Scan for the cell matching the given text and deliver its [X, Y] coordinate at center. 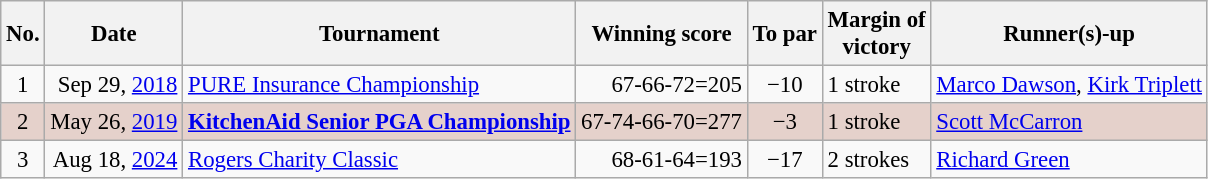
Margin ofvictory [876, 34]
Date [114, 34]
Marco Dawson, Kirk Triplett [1069, 85]
May 26, 2019 [114, 122]
2 [23, 122]
−10 [784, 85]
1 [23, 85]
Aug 18, 2024 [114, 160]
No. [23, 34]
Rogers Charity Classic [380, 160]
Scott McCarron [1069, 122]
Richard Green [1069, 160]
−3 [784, 122]
68-61-64=193 [662, 160]
Runner(s)-up [1069, 34]
3 [23, 160]
67-66-72=205 [662, 85]
−17 [784, 160]
2 strokes [876, 160]
PURE Insurance Championship [380, 85]
To par [784, 34]
Sep 29, 2018 [114, 85]
67-74-66-70=277 [662, 122]
Winning score [662, 34]
KitchenAid Senior PGA Championship [380, 122]
Tournament [380, 34]
